Search for the cell housing the specified text and yield its (x, y) center coordinate. 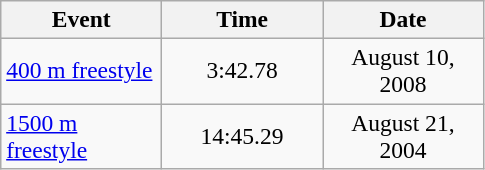
14:45.29 (242, 136)
Event (82, 19)
August 10, 2008 (402, 70)
400 m freestyle (82, 70)
3:42.78 (242, 70)
August 21, 2004 (402, 136)
Time (242, 19)
Date (402, 19)
1500 m freestyle (82, 136)
